Extract the [x, y] coordinate from the center of the cell holding the provided text.  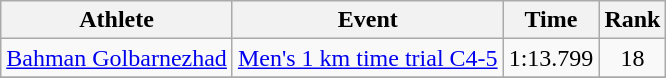
Event [368, 20]
Athlete [117, 20]
Rank [632, 20]
1:13.799 [551, 58]
Time [551, 20]
18 [632, 58]
Men's 1 km time trial C4-5 [368, 58]
Bahman Golbarnezhad [117, 58]
